Identify which cell holds the provided text, then report its (x, y) central coordinate. 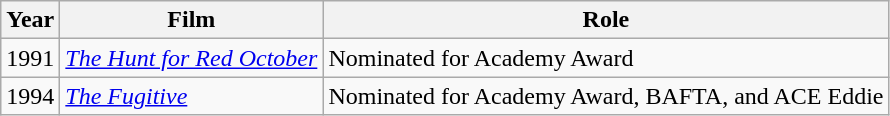
1991 (30, 58)
Role (606, 20)
Nominated for Academy Award, BAFTA, and ACE Eddie (606, 96)
Film (192, 20)
Year (30, 20)
The Hunt for Red October (192, 58)
The Fugitive (192, 96)
Nominated for Academy Award (606, 58)
1994 (30, 96)
